Output the [X, Y] coordinate of the center of the cell containing the given text.  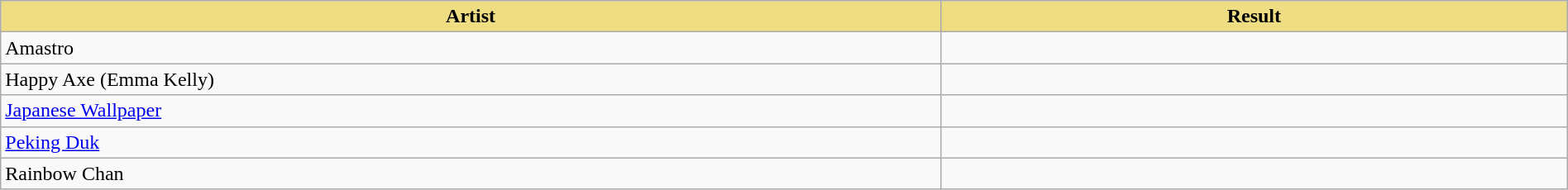
Artist [471, 17]
Happy Axe (Emma Kelly) [471, 79]
Result [1254, 17]
Rainbow Chan [471, 173]
Japanese Wallpaper [471, 111]
Amastro [471, 48]
Peking Duk [471, 142]
